Extract the (X, Y) coordinate from the center of the cell holding the provided text.  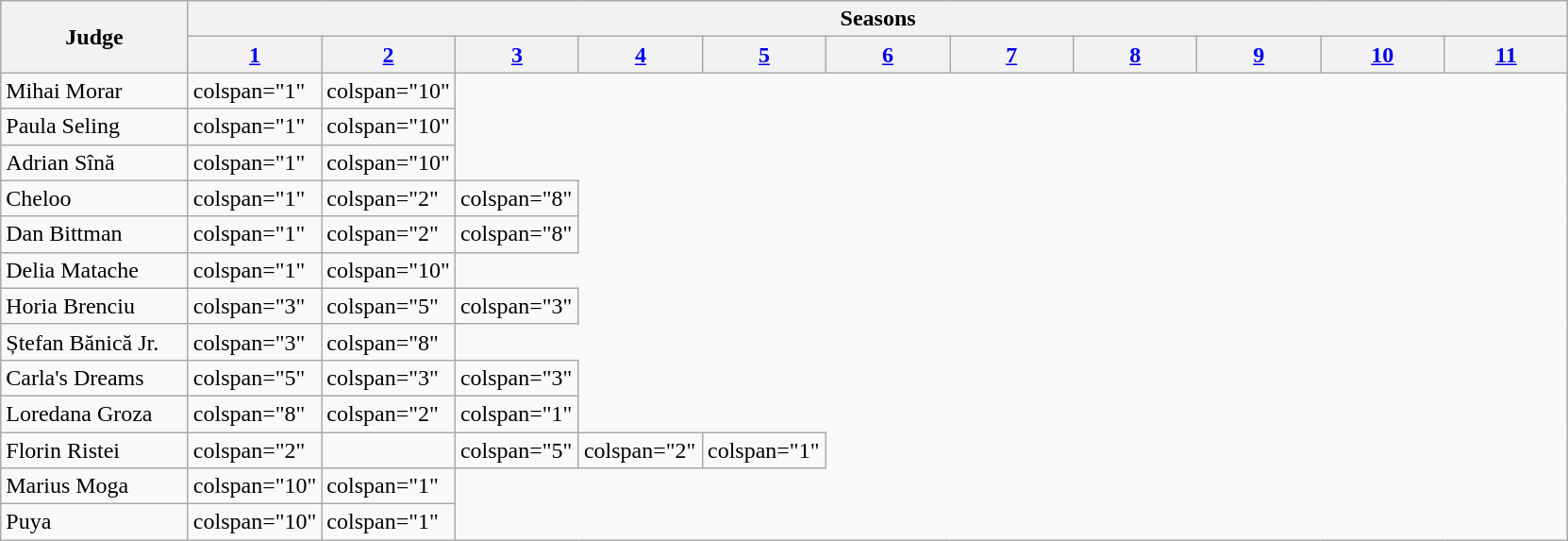
9 (1259, 55)
2 (389, 55)
Judge (94, 37)
Florin Ristei (94, 450)
Dan Bittman (94, 234)
Loredana Groza (94, 414)
Paula Seling (94, 127)
Seasons (877, 19)
11 (1506, 55)
Horia Brenciu (94, 306)
Delia Matache (94, 270)
Cheloo (94, 198)
Mihai Morar (94, 91)
4 (640, 55)
Puya (94, 522)
3 (517, 55)
Ștefan Bănică Jr. (94, 342)
8 (1136, 55)
Marius Moga (94, 486)
1 (255, 55)
Adrian Sînă (94, 162)
Carla's Dreams (94, 378)
5 (764, 55)
6 (889, 55)
10 (1383, 55)
7 (1011, 55)
